Return [x, y] of the center of cell containing provided text 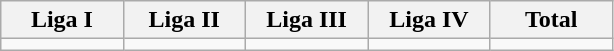
Liga II [184, 20]
Liga I [62, 20]
Liga IV [429, 20]
Total [551, 20]
Liga III [306, 20]
